Extract the [X, Y] coordinate from the center of the cell holding the provided text.  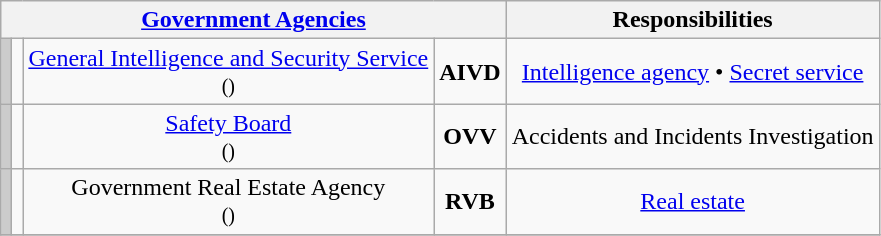
General Intelligence and Security Service () [228, 72]
Safety Board () [228, 136]
Accidents and Incidents Investigation [692, 136]
Government Agencies [254, 20]
Government Real Estate Agency () [228, 202]
OVV [470, 136]
Real estate [692, 202]
AIVD [470, 72]
Responsibilities [692, 20]
RVB [470, 202]
Intelligence agency • Secret service [692, 72]
